Return (x, y) of the center of cell containing provided text 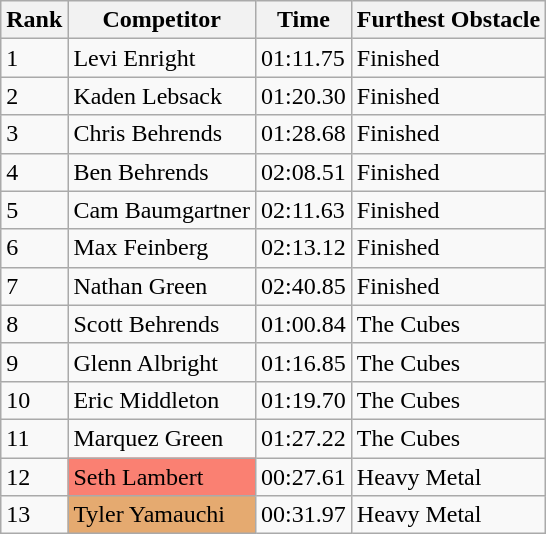
Kaden Lebsack (162, 96)
01:20.30 (304, 96)
11 (34, 438)
Marquez Green (162, 438)
1 (34, 58)
Ben Behrends (162, 172)
02:40.85 (304, 286)
Furthest Obstacle (448, 20)
Tyler Yamauchi (162, 515)
01:11.75 (304, 58)
12 (34, 477)
02:11.63 (304, 210)
Time (304, 20)
Nathan Green (162, 286)
Cam Baumgartner (162, 210)
Levi Enright (162, 58)
01:00.84 (304, 324)
Eric Middleton (162, 400)
Rank (34, 20)
Chris Behrends (162, 134)
Seth Lambert (162, 477)
00:27.61 (304, 477)
2 (34, 96)
00:31.97 (304, 515)
10 (34, 400)
3 (34, 134)
01:19.70 (304, 400)
8 (34, 324)
01:28.68 (304, 134)
Competitor (162, 20)
Scott Behrends (162, 324)
Max Feinberg (162, 248)
01:16.85 (304, 362)
13 (34, 515)
7 (34, 286)
5 (34, 210)
01:27.22 (304, 438)
9 (34, 362)
4 (34, 172)
02:13.12 (304, 248)
Glenn Albright (162, 362)
6 (34, 248)
02:08.51 (304, 172)
